Return (X, Y) of the center of cell containing provided text 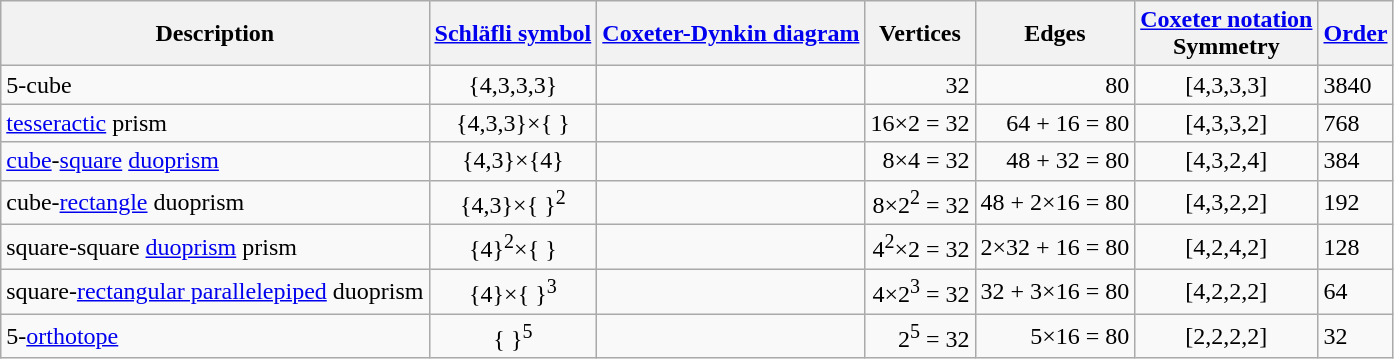
192 (1356, 202)
128 (1356, 248)
{4,3,3}×{ } (513, 123)
3840 (1356, 85)
[4,2,4,2] (1226, 248)
64 (1356, 292)
768 (1356, 123)
64 + 16 = 80 (1055, 123)
[4,3,2,4] (1226, 161)
8×22 = 32 (920, 202)
5×16 = 80 (1055, 336)
[4,3,2,2] (1226, 202)
{4,3,3,3} (513, 85)
2×32 + 16 = 80 (1055, 248)
Coxeter notationSymmetry (1226, 34)
Description (215, 34)
Order (1356, 34)
Vertices (920, 34)
5-orthotope (215, 336)
25 = 32 (920, 336)
[4,3,3,2] (1226, 123)
cube-square duoprism (215, 161)
48 + 2×16 = 80 (1055, 202)
32 + 3×16 = 80 (1055, 292)
5-cube (215, 85)
tesseractic prism (215, 123)
42×2 = 32 (920, 248)
80 (1055, 85)
square-rectangular parallelepiped duoprism (215, 292)
[4,2,2,2] (1226, 292)
[4,3,3,3] (1226, 85)
48 + 32 = 80 (1055, 161)
4×23 = 32 (920, 292)
384 (1356, 161)
{4,3}×{ }2 (513, 202)
cube-rectangle duoprism (215, 202)
[2,2,2,2] (1226, 336)
{4,3}×{4} (513, 161)
16×2 = 32 (920, 123)
8×4 = 32 (920, 161)
square-square duoprism prism (215, 248)
Edges (1055, 34)
{4}×{ }3 (513, 292)
Schläfli symbol (513, 34)
{4}2×{ } (513, 248)
{ }5 (513, 336)
Coxeter-Dynkin diagram (731, 34)
